Extract the (x, y) coordinate from the center of the cell holding the provided text.  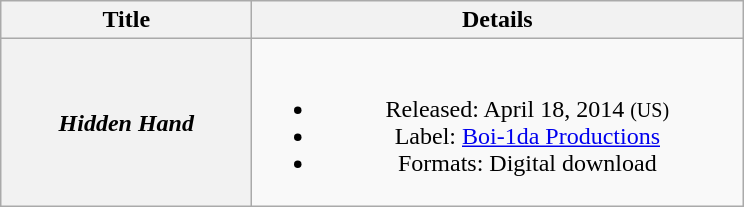
Details (498, 20)
Released: April 18, 2014 (US)Label: Boi-1da ProductionsFormats: Digital download (498, 122)
Title (126, 20)
Hidden Hand (126, 122)
